Output the (x, y) coordinate of the center of the cell containing the given text.  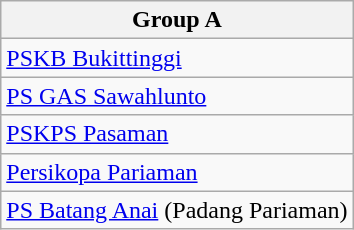
PS GAS Sawahlunto (177, 96)
PSKPS Pasaman (177, 134)
PS Batang Anai (Padang Pariaman) (177, 210)
PSKB Bukittinggi (177, 58)
Persikopa Pariaman (177, 172)
Group A (177, 20)
